Extract the (X, Y) coordinate from the center of the cell holding the provided text.  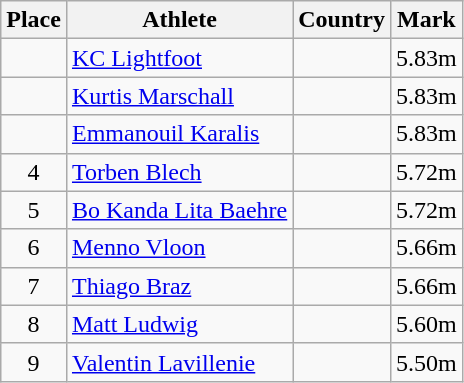
Torben Blech (179, 172)
Menno Vloon (179, 248)
7 (34, 286)
6 (34, 248)
8 (34, 324)
Mark (426, 20)
5.50m (426, 362)
5.60m (426, 324)
Bo Kanda Lita Baehre (179, 210)
5 (34, 210)
Athlete (179, 20)
Thiago Braz (179, 286)
Kurtis Marschall (179, 96)
4 (34, 172)
Matt Ludwig (179, 324)
Place (34, 20)
KC Lightfoot (179, 58)
Country (342, 20)
Emmanouil Karalis (179, 134)
Valentin Lavillenie (179, 362)
9 (34, 362)
